Identify which cell holds the provided text, then report its (X, Y) central coordinate. 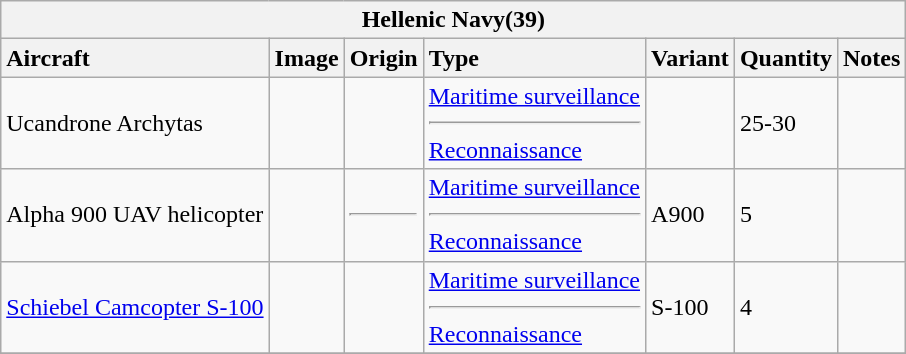
Origin (384, 58)
Ucandrone Archytas (135, 123)
Notes (871, 58)
4 (786, 307)
Type (534, 58)
Hellenic Navy(39) (454, 20)
Image (306, 58)
S-100 (690, 307)
25-30 (786, 123)
Variant (690, 58)
Schiebel Camcopter S-100 (135, 307)
Quantity (786, 58)
Alpha 900 UAV helicopter (135, 215)
5 (786, 215)
Aircraft (135, 58)
A900 (690, 215)
